For the text-containing cell, return its midpoint in (x, y) coordinate format. 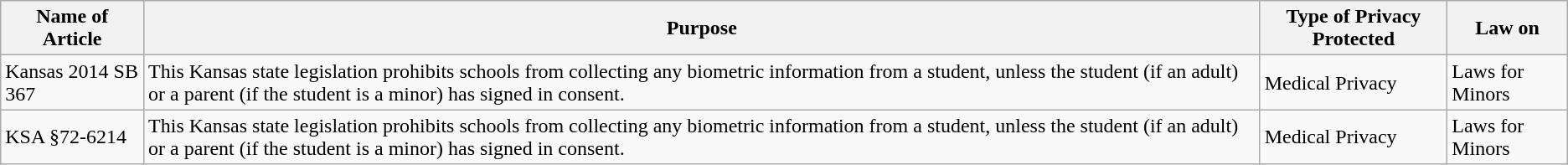
Purpose (702, 28)
Name of Article (72, 28)
Type of Privacy Protected (1354, 28)
Law on (1508, 28)
Kansas 2014 SB 367 (72, 82)
KSA §72-6214 (72, 137)
